Find where the given text appears and provide that cell's center as [X, Y] coordinate. 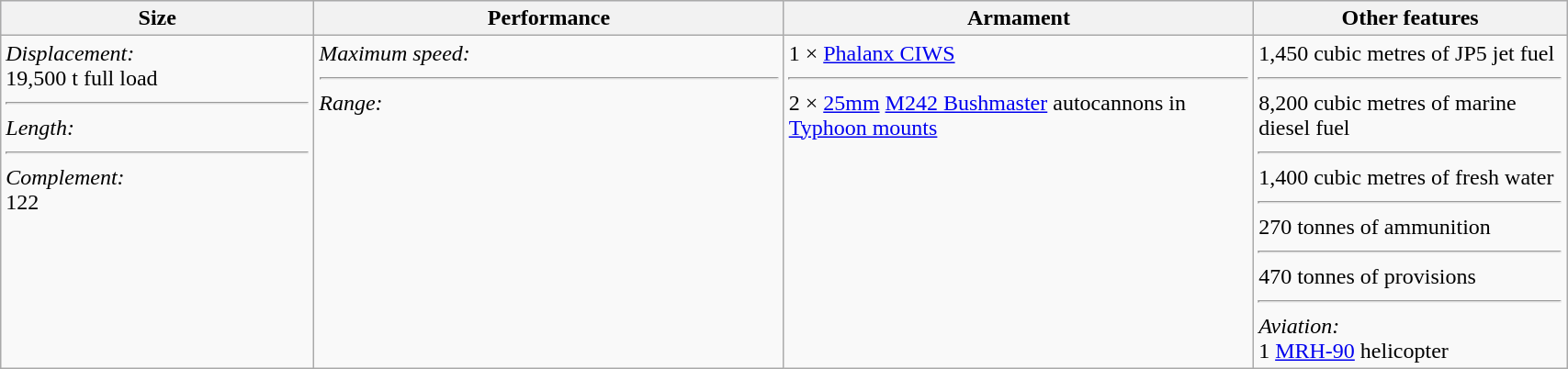
Performance [549, 18]
Other features [1411, 18]
Size [158, 18]
1 × Phalanx CIWS2 × 25mm M242 Bushmaster autocannons in Typhoon mounts [1018, 202]
Maximum speed: Range: [549, 202]
Armament [1018, 18]
Displacement:19,500 t full loadLength:Complement:122 [158, 202]
